From the cell containing the given text, extract its center point as [x, y] coordinate. 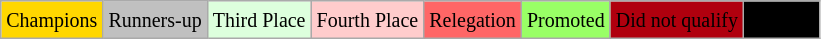
Fourth Place [368, 20]
Champions [52, 20]
Relegation [473, 20]
Third Place [259, 20]
not held [781, 20]
Did not qualify [676, 20]
Runners-up [155, 20]
Promoted [566, 20]
